Determine the [X, Y] coordinate at the center of the cell enclosing the given text.  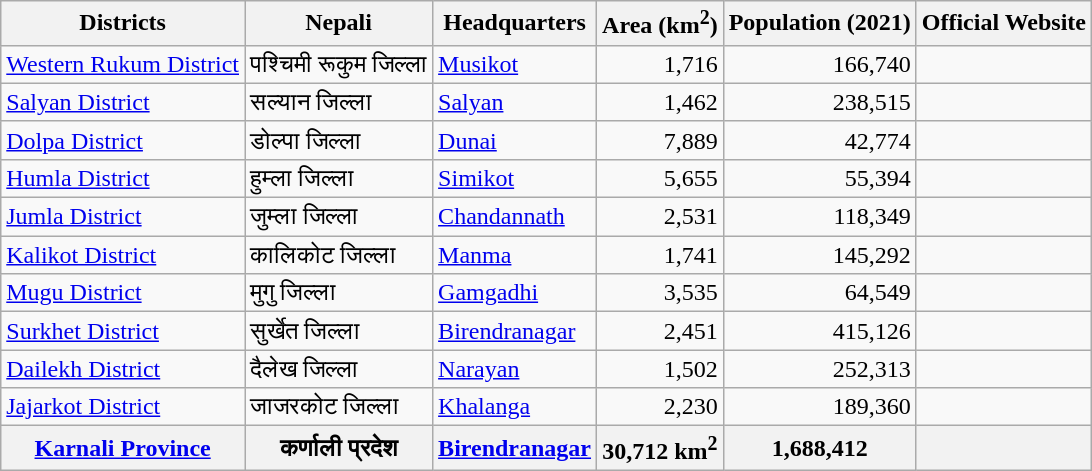
Simikot [515, 178]
सल्यान जिल्ला [339, 102]
1,716 [660, 64]
Dolpa District [123, 140]
Nepali [339, 24]
189,360 [820, 407]
Population (2021) [820, 24]
Salyan District [123, 102]
415,126 [820, 331]
पश्चिमी रूकुम जिल्ला [339, 64]
Dailekh District [123, 369]
Area (km2) [660, 24]
Dunai [515, 140]
118,349 [820, 217]
Jajarkot District [123, 407]
252,313 [820, 369]
30,712 km2 [660, 448]
जुम्ला जिल्ला [339, 217]
1,502 [660, 369]
Khalanga [515, 407]
145,292 [820, 255]
2,230 [660, 407]
Gamgadhi [515, 293]
Surkhet District [123, 331]
5,655 [660, 178]
Musikot [515, 64]
Districts [123, 24]
डोल्पा जिल्ला [339, 140]
64,549 [820, 293]
2,451 [660, 331]
55,394 [820, 178]
Official Website [1004, 24]
3,535 [660, 293]
Manma [515, 255]
166,740 [820, 64]
मुगु जिल्ला [339, 293]
Karnali Province [123, 448]
Western Rukum District [123, 64]
हुम्ला जिल्ला [339, 178]
238,515 [820, 102]
जाजरकोट जिल्ला [339, 407]
7,889 [660, 140]
Mugu District [123, 293]
कालिकोट जिल्ला [339, 255]
Humla District [123, 178]
Chandannath [515, 217]
2,531 [660, 217]
Jumla District [123, 217]
Headquarters [515, 24]
कर्णाली प्रदेश [339, 448]
सुर्खेत जिल्ला [339, 331]
42,774 [820, 140]
Narayan [515, 369]
Salyan [515, 102]
Kalikot District [123, 255]
1,741 [660, 255]
1,688,412 [820, 448]
1,462 [660, 102]
दैलेख जिल्ला [339, 369]
